Determine the [X, Y] coordinate at the center of the cell enclosing the given text.  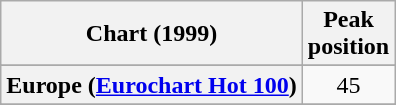
45 [348, 85]
Chart (1999) [152, 34]
Europe (Eurochart Hot 100) [152, 85]
Peakposition [348, 34]
